Identify which cell holds the provided text, then report its (X, Y) central coordinate. 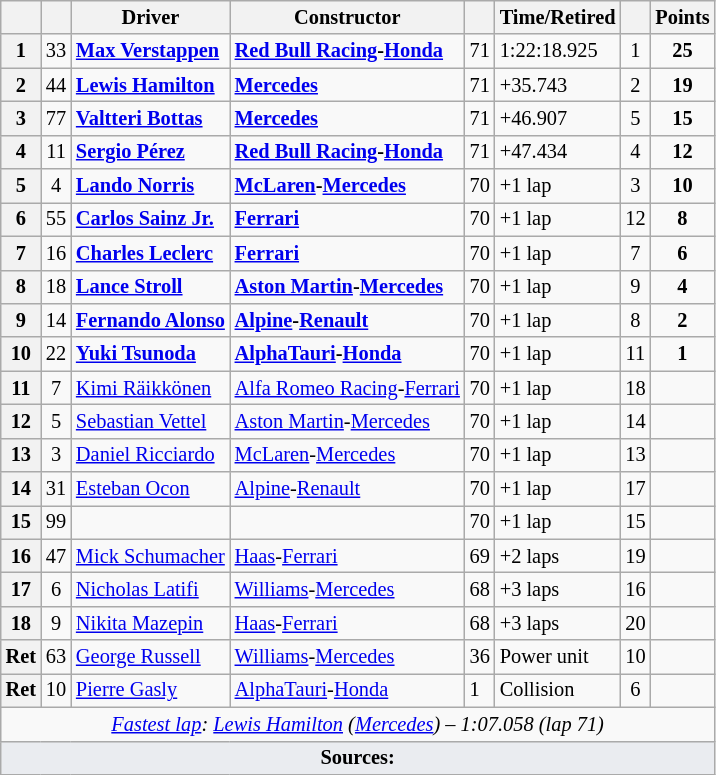
Lando Norris (150, 186)
33 (56, 51)
Nikita Mazepin (150, 623)
99 (56, 522)
Points (682, 17)
Max Verstappen (150, 51)
36 (480, 657)
44 (56, 85)
Time/Retired (558, 17)
69 (480, 556)
Alfa Romeo Racing-Ferrari (348, 388)
Mick Schumacher (150, 556)
47 (56, 556)
Constructor (348, 17)
25 (682, 51)
Pierre Gasly (150, 690)
31 (56, 489)
Charles Leclerc (150, 253)
Nicholas Latifi (150, 589)
George Russell (150, 657)
20 (635, 623)
Valtteri Bottas (150, 118)
Sources: (358, 758)
Power unit (558, 657)
Collision (558, 690)
Sergio Pérez (150, 152)
+46.907 (558, 118)
55 (56, 219)
Lewis Hamilton (150, 85)
Sebastian Vettel (150, 421)
77 (56, 118)
Daniel Ricciardo (150, 455)
1:22:18.925 (558, 51)
Esteban Ocon (150, 489)
Lance Stroll (150, 287)
Driver (150, 17)
Fernando Alonso (150, 320)
+47.434 (558, 152)
63 (56, 657)
Carlos Sainz Jr. (150, 219)
+35.743 (558, 85)
22 (56, 354)
+2 laps (558, 556)
Yuki Tsunoda (150, 354)
Fastest lap: Lewis Hamilton (Mercedes) – 1:07.058 (lap 71) (358, 724)
Kimi Räikkönen (150, 388)
